Locate the cell with the specified text and output its (X, Y) center coordinate. 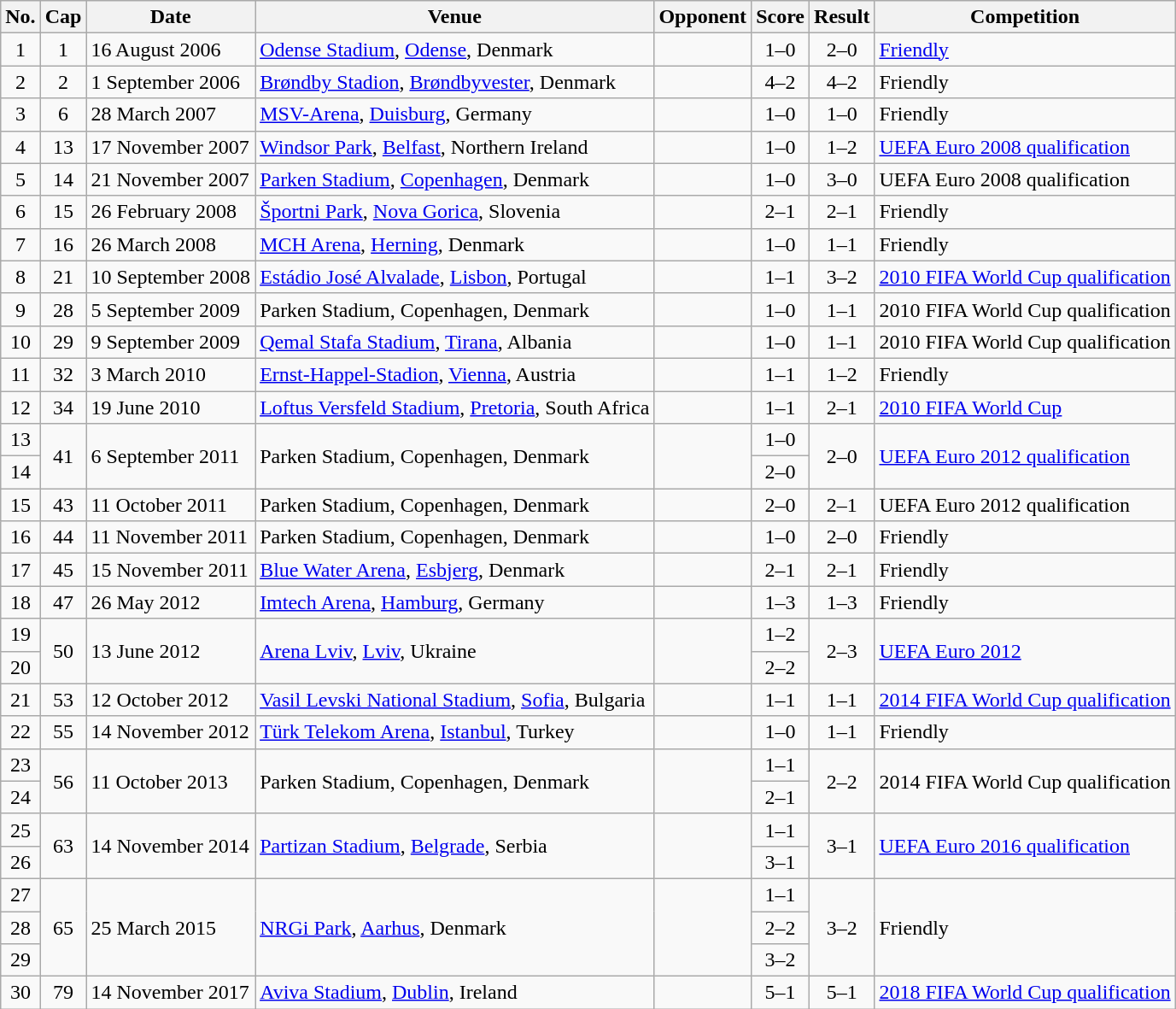
34 (63, 408)
65 (63, 927)
Result (842, 17)
2–3 (842, 651)
Opponent (703, 17)
23 (20, 765)
21 November 2007 (171, 179)
53 (63, 700)
24 (20, 797)
9 (20, 309)
5 September 2009 (171, 309)
1 September 2006 (171, 82)
MSV-Arena, Duisburg, Germany (454, 114)
2018 FIFA World Cup qualification (1025, 993)
10 (20, 342)
45 (63, 570)
11 (20, 374)
Cap (63, 17)
26 February 2008 (171, 212)
41 (63, 456)
Odense Stadium, Odense, Denmark (454, 50)
MCH Arena, Herning, Denmark (454, 244)
Estádio José Alvalade, Lisbon, Portugal (454, 277)
8 (20, 277)
16 August 2006 (171, 50)
43 (63, 505)
7 (20, 244)
Vasil Levski National Stadium, Sofia, Bulgaria (454, 700)
Qemal Stafa Stadium, Tirana, Albania (454, 342)
Aviva Stadium, Dublin, Ireland (454, 993)
9 September 2009 (171, 342)
5 (20, 179)
Date (171, 17)
19 June 2010 (171, 408)
UEFA Euro 2016 qualification (1025, 846)
Venue (454, 17)
56 (63, 781)
Imtech Arena, Hamburg, Germany (454, 602)
13 June 2012 (171, 651)
55 (63, 732)
50 (63, 651)
30 (20, 993)
Türk Telekom Arena, Istanbul, Turkey (454, 732)
12 (20, 408)
6 September 2011 (171, 456)
47 (63, 602)
63 (63, 846)
Windsor Park, Belfast, Northern Ireland (454, 147)
Brøndby Stadion, Brøndbyvester, Denmark (454, 82)
Loftus Versfeld Stadium, Pretoria, South Africa (454, 408)
26 (20, 862)
14 November 2017 (171, 993)
Partizan Stadium, Belgrade, Serbia (454, 846)
26 May 2012 (171, 602)
26 March 2008 (171, 244)
22 (20, 732)
3–0 (842, 179)
Arena Lviv, Lviv, Ukraine (454, 651)
Blue Water Arena, Esbjerg, Denmark (454, 570)
NRGi Park, Aarhus, Denmark (454, 927)
32 (63, 374)
44 (63, 537)
17 November 2007 (171, 147)
Ernst-Happel-Stadion, Vienna, Austria (454, 374)
27 (20, 895)
15 November 2011 (171, 570)
3 March 2010 (171, 374)
UEFA Euro 2012 (1025, 651)
11 October 2013 (171, 781)
17 (20, 570)
Športni Park, Nova Gorica, Slovenia (454, 212)
11 October 2011 (171, 505)
Competition (1025, 17)
2010 FIFA World Cup (1025, 408)
79 (63, 993)
Score (781, 17)
12 October 2012 (171, 700)
28 March 2007 (171, 114)
3 (20, 114)
14 November 2012 (171, 732)
4 (20, 147)
10 September 2008 (171, 277)
19 (20, 635)
18 (20, 602)
20 (20, 667)
No. (20, 17)
14 November 2014 (171, 846)
25 March 2015 (171, 927)
11 November 2011 (171, 537)
25 (20, 830)
